Scan for the cell matching the given text and deliver its (x, y) coordinate at center. 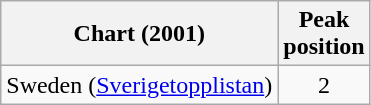
Sweden (Sverigetopplistan) (140, 85)
Peakposition (324, 34)
Chart (2001) (140, 34)
2 (324, 85)
